Extract the [x, y] coordinate from the center of the cell holding the provided text.  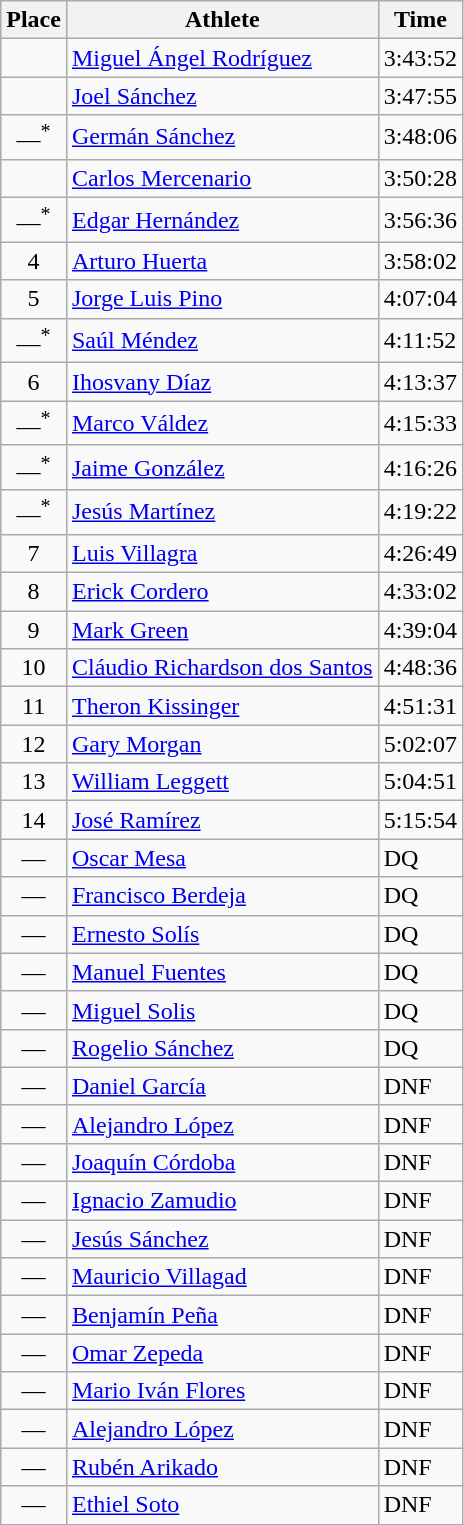
4:19:22 [420, 512]
4 [34, 261]
Joaquín Córdoba [222, 1163]
Carlos Mercenario [222, 178]
5:02:07 [420, 744]
Jesús Sánchez [222, 1239]
4:13:37 [420, 382]
Time [420, 20]
Miguel Ángel Rodríguez [222, 58]
Cláudio Richardson dos Santos [222, 668]
3:58:02 [420, 261]
3:56:36 [420, 220]
14 [34, 820]
Erick Cordero [222, 592]
9 [34, 630]
Mauricio Villagad [222, 1277]
Omar Zepeda [222, 1353]
5 [34, 299]
Rubén Arikado [222, 1467]
4:16:26 [420, 468]
Rogelio Sánchez [222, 1048]
10 [34, 668]
4:39:04 [420, 630]
4:33:02 [420, 592]
3:50:28 [420, 178]
Jorge Luis Pino [222, 299]
Jesús Martínez [222, 512]
Mark Green [222, 630]
3:47:55 [420, 96]
Athlete [222, 20]
Saúl Méndez [222, 340]
11 [34, 706]
José Ramírez [222, 820]
William Leggett [222, 782]
Edgar Hernández [222, 220]
Place [34, 20]
3:48:06 [420, 138]
Miguel Solis [222, 1010]
4:11:52 [420, 340]
Benjamín Peña [222, 1315]
Germán Sánchez [222, 138]
Theron Kissinger [222, 706]
4:51:31 [420, 706]
Daniel García [222, 1086]
7 [34, 554]
Arturo Huerta [222, 261]
6 [34, 382]
3:43:52 [420, 58]
5:15:54 [420, 820]
4:48:36 [420, 668]
13 [34, 782]
Manuel Fuentes [222, 972]
Marco Váldez [222, 424]
Ignacio Zamudio [222, 1201]
Ihosvany Díaz [222, 382]
12 [34, 744]
8 [34, 592]
5:04:51 [420, 782]
Joel Sánchez [222, 96]
Oscar Mesa [222, 858]
Ernesto Solís [222, 934]
4:07:04 [420, 299]
4:15:33 [420, 424]
4:26:49 [420, 554]
Gary Morgan [222, 744]
Francisco Berdeja [222, 896]
Mario Iván Flores [222, 1391]
Jaime González [222, 468]
Luis Villagra [222, 554]
Ethiel Soto [222, 1505]
